Return (x, y) of the center of cell containing provided text 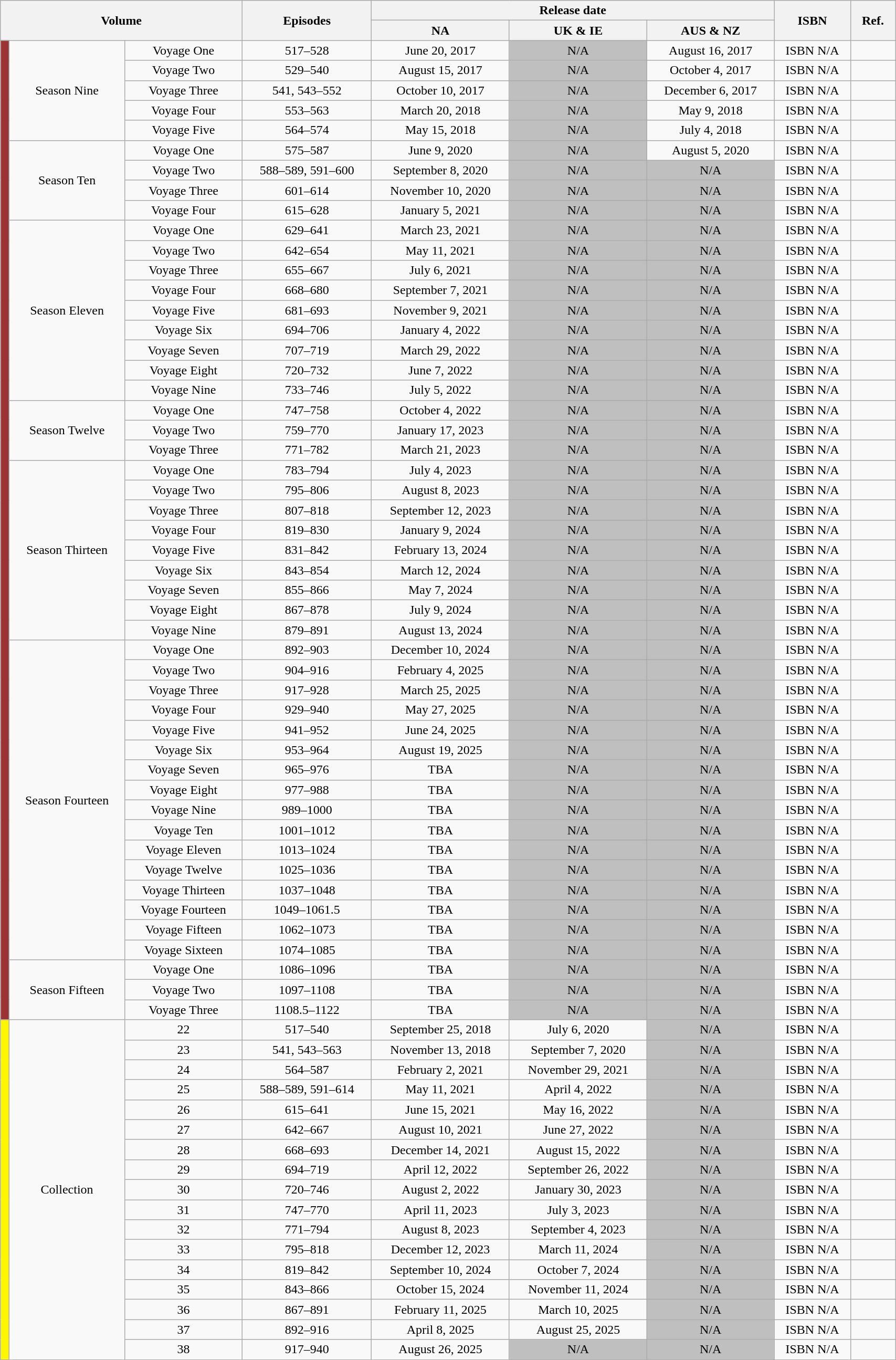
843–866 (307, 1290)
25 (183, 1090)
November 9, 2021 (440, 310)
May 27, 2025 (440, 710)
October 4, 2017 (711, 70)
26 (183, 1110)
July 9, 2024 (440, 610)
720–746 (307, 1189)
668–693 (307, 1149)
771–782 (307, 450)
771–794 (307, 1230)
April 4, 2022 (578, 1090)
Voyage Fifteen (183, 930)
September 8, 2020 (440, 170)
Voyage Eleven (183, 850)
747–758 (307, 410)
694–719 (307, 1169)
ISBN (813, 20)
668–680 (307, 290)
588–589, 591–614 (307, 1090)
March 10, 2025 (578, 1310)
575–587 (307, 150)
July 6, 2020 (578, 1030)
December 10, 2024 (440, 650)
May 16, 2022 (578, 1110)
March 25, 2025 (440, 690)
529–540 (307, 70)
1013–1024 (307, 850)
819–842 (307, 1270)
517–528 (307, 50)
892–903 (307, 650)
36 (183, 1310)
Season Twelve (67, 430)
November 13, 2018 (440, 1050)
38 (183, 1349)
795–806 (307, 490)
January 4, 2022 (440, 330)
965–976 (307, 770)
September 26, 2022 (578, 1169)
January 17, 2023 (440, 430)
867–891 (307, 1310)
759–770 (307, 430)
March 20, 2018 (440, 110)
29 (183, 1169)
UK & IE (578, 30)
April 11, 2023 (440, 1209)
July 5, 2022 (440, 390)
Ref. (872, 20)
Season Eleven (67, 310)
October 7, 2024 (578, 1270)
1074–1085 (307, 950)
August 19, 2025 (440, 750)
747–770 (307, 1209)
June 7, 2022 (440, 370)
August 26, 2025 (440, 1349)
March 29, 2022 (440, 350)
32 (183, 1230)
February 11, 2025 (440, 1310)
August 15, 2022 (578, 1149)
517–540 (307, 1030)
June 27, 2022 (578, 1129)
December 14, 2021 (440, 1149)
Voyage Twelve (183, 870)
May 9, 2018 (711, 110)
October 4, 2022 (440, 410)
953–964 (307, 750)
September 7, 2021 (440, 290)
March 12, 2024 (440, 570)
February 2, 2021 (440, 1070)
855–866 (307, 590)
879–891 (307, 630)
1037–1048 (307, 890)
541, 543–563 (307, 1050)
807–818 (307, 510)
November 29, 2021 (578, 1070)
588–589, 591–600 (307, 170)
34 (183, 1270)
April 8, 2025 (440, 1330)
917–928 (307, 690)
Episodes (307, 20)
November 10, 2020 (440, 190)
707–719 (307, 350)
694–706 (307, 330)
783–794 (307, 470)
October 15, 2024 (440, 1290)
Voyage Sixteen (183, 950)
Collection (67, 1190)
1108.5–1122 (307, 1010)
September 4, 2023 (578, 1230)
January 9, 2024 (440, 530)
September 12, 2023 (440, 510)
929–940 (307, 710)
Season Fourteen (67, 800)
NA (440, 30)
May 15, 2018 (440, 130)
August 13, 2024 (440, 630)
629–641 (307, 230)
Voyage Thirteen (183, 890)
733–746 (307, 390)
831–842 (307, 550)
December 12, 2023 (440, 1250)
941–952 (307, 730)
July 3, 2023 (578, 1209)
1025–1036 (307, 870)
August 15, 2017 (440, 70)
681–693 (307, 310)
July 4, 2023 (440, 470)
843–854 (307, 570)
Season Ten (67, 180)
August 16, 2017 (711, 50)
27 (183, 1129)
Release date (573, 11)
1086–1096 (307, 970)
February 4, 2025 (440, 670)
Season Fifteen (67, 990)
Voyage Ten (183, 830)
March 21, 2023 (440, 450)
642–654 (307, 250)
March 11, 2024 (578, 1250)
July 6, 2021 (440, 270)
March 23, 2021 (440, 230)
July 4, 2018 (711, 130)
989–1000 (307, 810)
655–667 (307, 270)
September 7, 2020 (578, 1050)
AUS & NZ (711, 30)
June 15, 2021 (440, 1110)
Volume (122, 20)
615–641 (307, 1110)
33 (183, 1250)
977–988 (307, 790)
November 11, 2024 (578, 1290)
22 (183, 1030)
1049–1061.5 (307, 910)
615–628 (307, 210)
June 9, 2020 (440, 150)
30 (183, 1189)
December 6, 2017 (711, 90)
August 2, 2022 (440, 1189)
23 (183, 1050)
35 (183, 1290)
1001–1012 (307, 830)
Voyage Fourteen (183, 910)
601–614 (307, 190)
564–574 (307, 130)
April 12, 2022 (440, 1169)
May 7, 2024 (440, 590)
August 10, 2021 (440, 1129)
June 24, 2025 (440, 730)
Season Nine (67, 90)
720–732 (307, 370)
642–667 (307, 1129)
564–587 (307, 1070)
28 (183, 1149)
37 (183, 1330)
24 (183, 1070)
Season Thirteen (67, 550)
January 5, 2021 (440, 210)
553–563 (307, 110)
904–916 (307, 670)
795–818 (307, 1250)
1097–1108 (307, 990)
September 10, 2024 (440, 1270)
819–830 (307, 530)
1062–1073 (307, 930)
867–878 (307, 610)
August 5, 2020 (711, 150)
August 25, 2025 (578, 1330)
October 10, 2017 (440, 90)
June 20, 2017 (440, 50)
September 25, 2018 (440, 1030)
January 30, 2023 (578, 1189)
541, 543–552 (307, 90)
892–916 (307, 1330)
31 (183, 1209)
February 13, 2024 (440, 550)
917–940 (307, 1349)
